Determine the (x, y) coordinate at the center of the cell enclosing the given text.  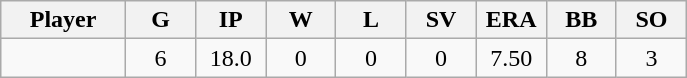
SV (441, 20)
SO (651, 20)
7.50 (511, 58)
6 (160, 58)
G (160, 20)
IP (231, 20)
W (301, 20)
L (371, 20)
BB (581, 20)
8 (581, 58)
18.0 (231, 58)
3 (651, 58)
Player (64, 20)
ERA (511, 20)
